Determine the [X, Y] coordinate at the center of the cell enclosing the given text.  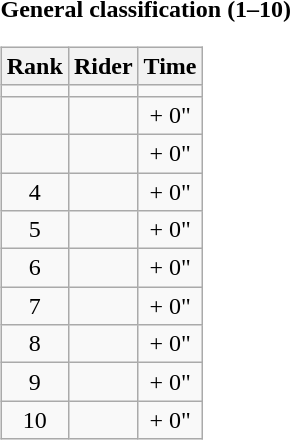
Rank [34, 66]
10 [34, 420]
Time [170, 66]
4 [34, 191]
9 [34, 382]
Rider [103, 66]
8 [34, 344]
7 [34, 306]
5 [34, 230]
6 [34, 268]
